For the text-containing cell, return its midpoint in [X, Y] coordinate format. 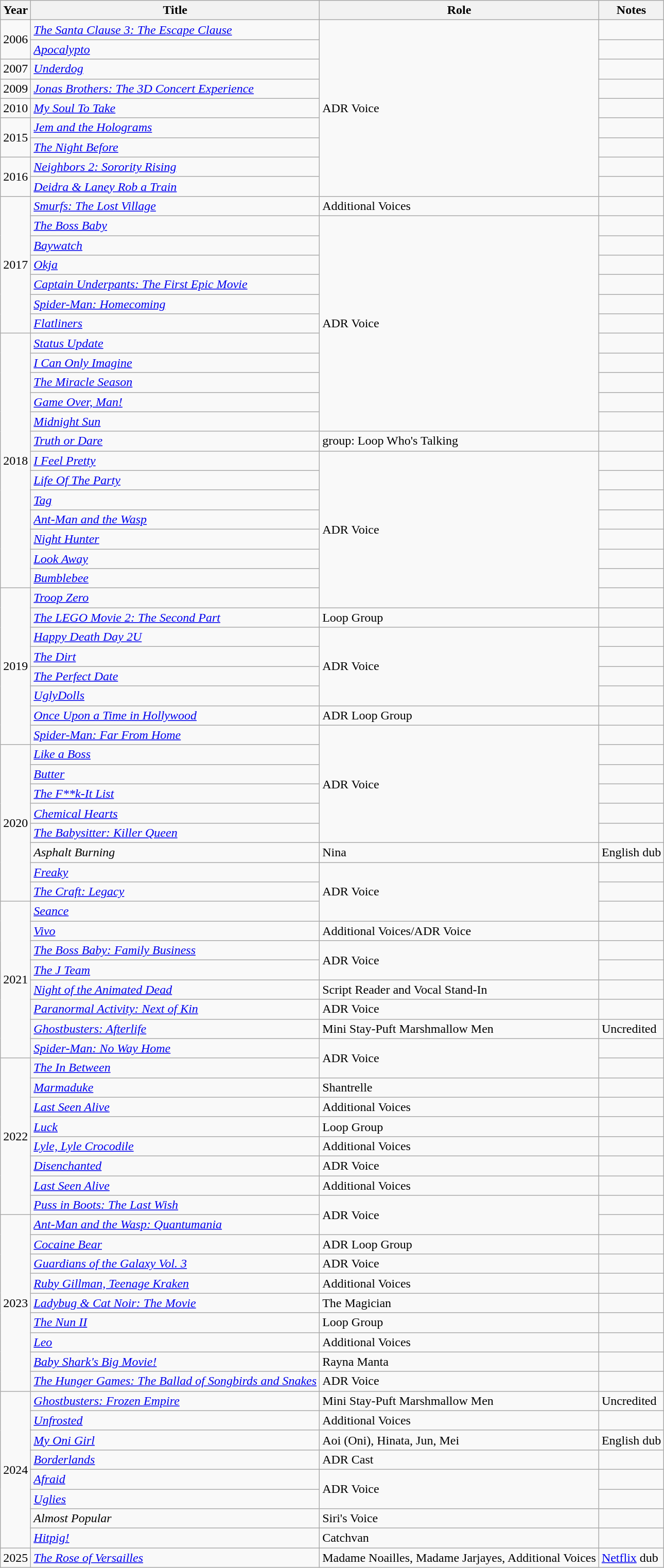
Happy Death Day 2U [175, 637]
Baywatch [175, 245]
I Feel Pretty [175, 461]
Nina [459, 852]
The In Between [175, 1068]
Title [175, 10]
Underdog [175, 69]
Asphalt Burning [175, 852]
Night of the Animated Dead [175, 990]
Notes [631, 10]
Additional Voices/ADR Voice [459, 931]
Troop Zero [175, 598]
Spider-Man: No Way Home [175, 1048]
2021 [15, 980]
The Boss Baby [175, 225]
Almost Popular [175, 1519]
2023 [15, 1303]
Once Upon a Time in Hollywood [175, 715]
Ghostbusters: Frozen Empire [175, 1401]
Leo [175, 1342]
2007 [15, 69]
Like a Boss [175, 754]
The Babysitter: Killer Queen [175, 833]
The Nun II [175, 1323]
Truth or Dare [175, 441]
Role [459, 10]
group: Loop Who's Talking [459, 441]
The Magician [459, 1303]
Captain Underpants: The First Epic Movie [175, 285]
Seance [175, 911]
Script Reader and Vocal Stand-In [459, 990]
UglyDolls [175, 696]
Bumblebee [175, 578]
Netflix dub [631, 1558]
Cocaine Bear [175, 1244]
Rayna Manta [459, 1362]
2022 [15, 1136]
2019 [15, 666]
Madame Noailles, Madame Jarjayes, Additional Voices [459, 1558]
Neighbors 2: Sorority Rising [175, 167]
My Oni Girl [175, 1440]
2006 [15, 40]
Marmaduke [175, 1087]
Ant-Man and the Wasp [175, 519]
The Miracle Season [175, 382]
2025 [15, 1558]
2009 [15, 89]
2020 [15, 823]
The LEGO Movie 2: The Second Part [175, 618]
2010 [15, 108]
Year [15, 10]
Aoi (Oni), Hinata, Jun, Mei [459, 1440]
Vivo [175, 931]
Puss in Boots: The Last Wish [175, 1205]
2018 [15, 461]
The Perfect Date [175, 676]
Ghostbusters: Afterlife [175, 1029]
The Dirt [175, 657]
Look Away [175, 558]
Guardians of the Galaxy Vol. 3 [175, 1264]
Hitpig! [175, 1538]
The Craft: Legacy [175, 892]
Night Hunter [175, 539]
Flatliners [175, 324]
Status Update [175, 343]
Borderlands [175, 1459]
Siri's Voice [459, 1519]
Smurfs: The Lost Village [175, 206]
2015 [15, 137]
Spider-Man: Far From Home [175, 735]
Butter [175, 774]
The J Team [175, 970]
Chemical Hearts [175, 813]
Shantrelle [459, 1087]
Lyle, Lyle Crocodile [175, 1146]
Luck [175, 1126]
Baby Shark's Big Movie! [175, 1362]
The Hunger Games: The Ballad of Songbirds and Snakes [175, 1381]
Tag [175, 500]
My Soul To Take [175, 108]
The Santa Clause 3: The Escape Clause [175, 30]
Catchvan [459, 1538]
Midnight Sun [175, 421]
2017 [15, 265]
Ant-Man and the Wasp: Quantumania [175, 1225]
Disenchanted [175, 1166]
Life Of The Party [175, 480]
The F**k-It List [175, 794]
Apocalypto [175, 49]
Spider-Man: Homecoming [175, 304]
2016 [15, 177]
Game Over, Man! [175, 402]
Okja [175, 265]
I Can Only Imagine [175, 363]
Unfrosted [175, 1420]
Uglies [175, 1499]
Deidra & Laney Rob a Train [175, 186]
The Rose of Versailles [175, 1558]
Freaky [175, 872]
The Boss Baby: Family Business [175, 950]
The Night Before [175, 147]
Jem and the Holograms [175, 128]
Afraid [175, 1479]
2024 [15, 1469]
Paranormal Activity: Next of Kin [175, 1009]
Jonas Brothers: The 3D Concert Experience [175, 89]
ADR Cast [459, 1459]
Ruby Gillman, Teenage Kraken [175, 1283]
Ladybug & Cat Noir: The Movie [175, 1303]
